For the text-containing cell, return its midpoint in (X, Y) coordinate format. 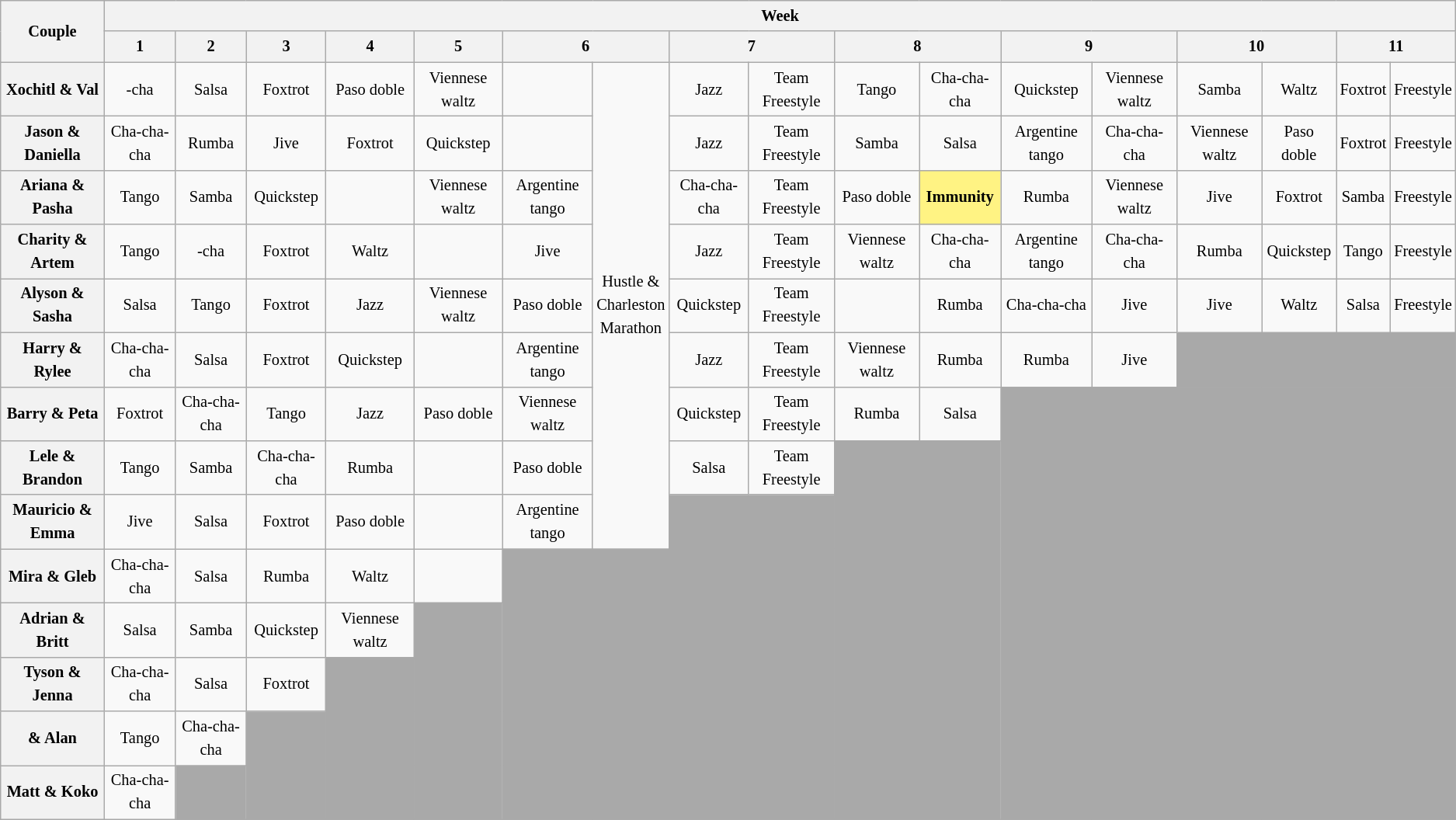
3 (286, 47)
7 (752, 47)
Harry & Rylee (53, 360)
10 (1256, 47)
5 (458, 47)
Adrian & Britt (53, 630)
Ariana & Pasha (53, 197)
Couple (53, 31)
6 (586, 47)
2 (211, 47)
& Alan (53, 738)
Hustle &CharlestonMarathon (631, 306)
Alyson & Sasha (53, 305)
1 (140, 47)
Barry & Peta (53, 414)
9 (1089, 47)
Lele & Brandon (53, 467)
11 (1396, 47)
Mauricio & Emma (53, 522)
Xochitl & Val (53, 89)
Mira & Gleb (53, 576)
Immunity (960, 197)
Week (780, 16)
8 (917, 47)
Matt & Koko (53, 792)
Tyson & Jenna (53, 684)
Jason & Daniella (53, 143)
Charity & Artem (53, 252)
4 (370, 47)
